From the cell containing the given text, extract its center point as [x, y] coordinate. 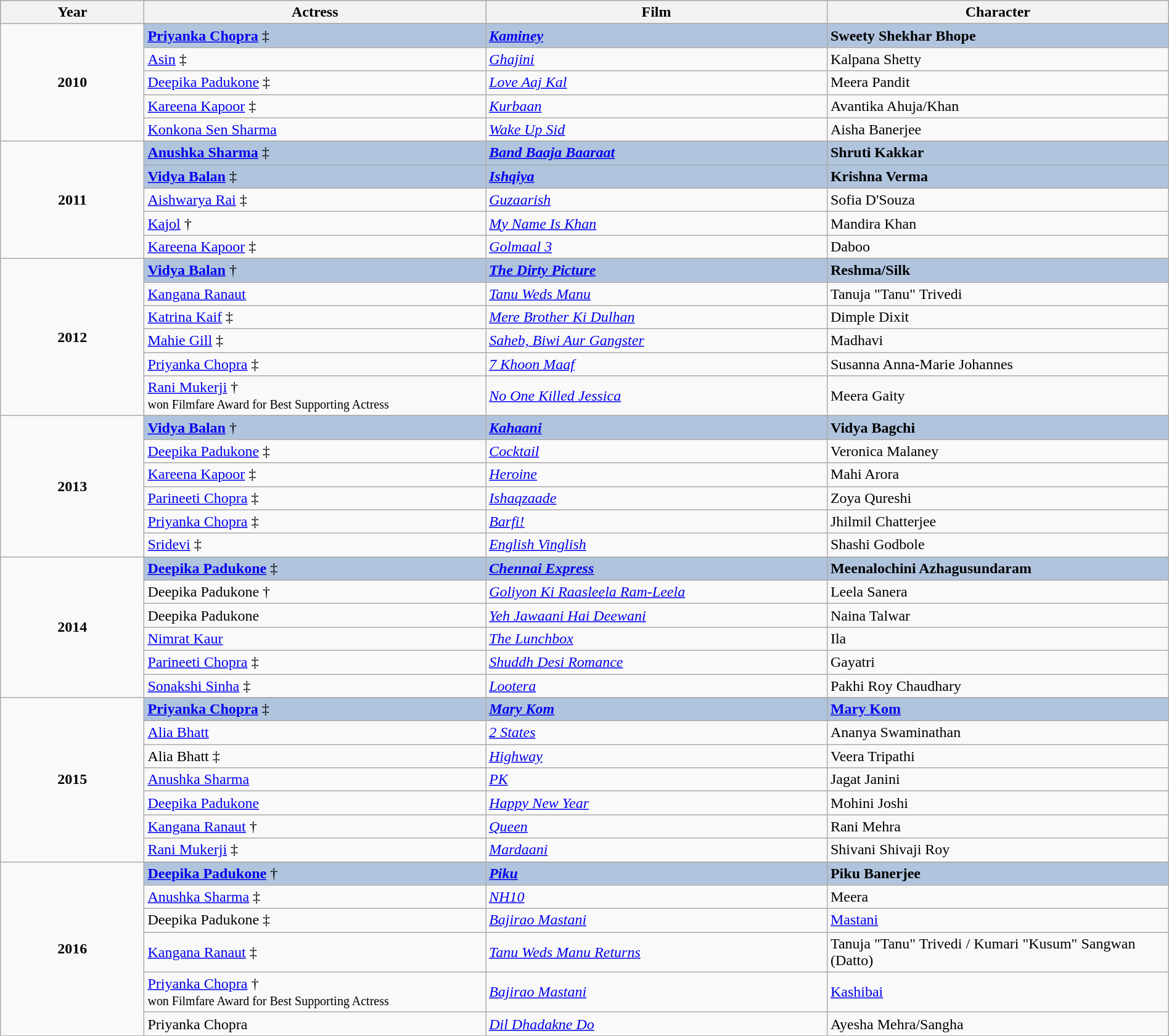
Ila [998, 638]
The Lunchbox [657, 638]
Kahaani [657, 428]
Meenalochini Azhagusundaram [998, 568]
Pakhi Roy Chaudhary [998, 686]
Mastani [998, 920]
Queen [657, 826]
Yeh Jawaani Hai Deewani [657, 615]
Happy New Year [657, 803]
Piku [657, 873]
Shashi Godbole [998, 545]
Heroine [657, 475]
Golmaal 3 [657, 247]
Kangana Ranaut † [315, 826]
Wake Up Sid [657, 129]
Mohini Joshi [998, 803]
Highway [657, 756]
Gayatri [998, 662]
Shruti Kakkar [998, 153]
Anushka Sharma [315, 780]
Mardaani [657, 850]
PK [657, 780]
Madhavi [998, 341]
Asin ‡ [315, 59]
Ishqiya [657, 176]
Avantika Ahuja/Khan [998, 106]
Sofia D'Souza [998, 200]
2011 [73, 200]
Veronica Malaney [998, 451]
Kurbaan [657, 106]
Daboo [998, 247]
No One Killed Jessica [657, 396]
Rani Mehra [998, 826]
2014 [73, 627]
Ghajini [657, 59]
Film [657, 12]
Jhilmil Chatterjee [998, 521]
Reshma/Silk [998, 270]
Saheb, Biwi Aur Gangster [657, 341]
Character [998, 12]
2016 [73, 948]
Tanu Weds Manu [657, 294]
Ananya Swaminathan [998, 733]
Vidya Balan ‡ [315, 176]
Piku Banerjee [998, 873]
Susanna Anna-Marie Johannes [998, 364]
English Vinglish [657, 545]
Leela Sanera [998, 592]
2012 [73, 336]
Krishna Verma [998, 176]
2010 [73, 83]
Tanuja "Tanu" Trivedi / Kumari "Kusum" Sangwan (Datto) [998, 952]
Kashibai [998, 992]
The Dirty Picture [657, 270]
Shivani Shivaji Roy [998, 850]
Aishwarya Rai ‡ [315, 200]
Vidya Bagchi [998, 428]
Alia Bhatt [315, 733]
7 Khoon Maaf [657, 364]
Cocktail [657, 451]
Priyanka Chopra [315, 1024]
Actress [315, 12]
Sridevi ‡ [315, 545]
Goliyon Ki Raasleela Ram-Leela [657, 592]
Rani Mukerji ‡ [315, 850]
2 States [657, 733]
Meera [998, 897]
Love Aaj Kal [657, 83]
Konkona Sen Sharma [315, 129]
Tanuja "Tanu" Trivedi [998, 294]
Tanu Weds Manu Returns [657, 952]
Kajol † [315, 223]
Sonakshi Sinha ‡ [315, 686]
Aisha Banerjee [998, 129]
Mahi Arora [998, 475]
Kalpana Shetty [998, 59]
Mahie Gill ‡ [315, 341]
Meera Pandit [998, 83]
Alia Bhatt ‡ [315, 756]
Shuddh Desi Romance [657, 662]
Kangana Ranaut [315, 294]
Lootera [657, 686]
2015 [73, 780]
Barfi! [657, 521]
My Name Is Khan [657, 223]
Priyanka Chopra †won Filmfare Award for Best Supporting Actress [315, 992]
Nimrat Kaur [315, 638]
Kangana Ranaut ‡ [315, 952]
Year [73, 12]
2013 [73, 486]
Sweety Shekhar Bhope [998, 36]
Katrina Kaif ‡ [315, 317]
Dimple Dixit [998, 317]
Naina Talwar [998, 615]
NH10 [657, 897]
Veera Tripathi [998, 756]
Zoya Qureshi [998, 498]
Jagat Janini [998, 780]
Ishaqzaade [657, 498]
Rani Mukerji † won Filmfare Award for Best Supporting Actress [315, 396]
Guzaarish [657, 200]
Kaminey [657, 36]
Dil Dhadakne Do [657, 1024]
Meera Gaity [998, 396]
Mere Brother Ki Dulhan [657, 317]
Chennai Express [657, 568]
Band Baaja Baaraat [657, 153]
Mandira Khan [998, 223]
Ayesha Mehra/Sangha [998, 1024]
